Output the (X, Y) coordinate of the center of the cell containing the given text.  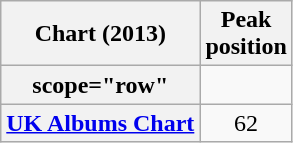
UK Albums Chart (100, 123)
scope="row" (100, 85)
62 (246, 123)
Peakposition (246, 34)
Chart (2013) (100, 34)
